Return (x, y) of the center of cell containing provided text 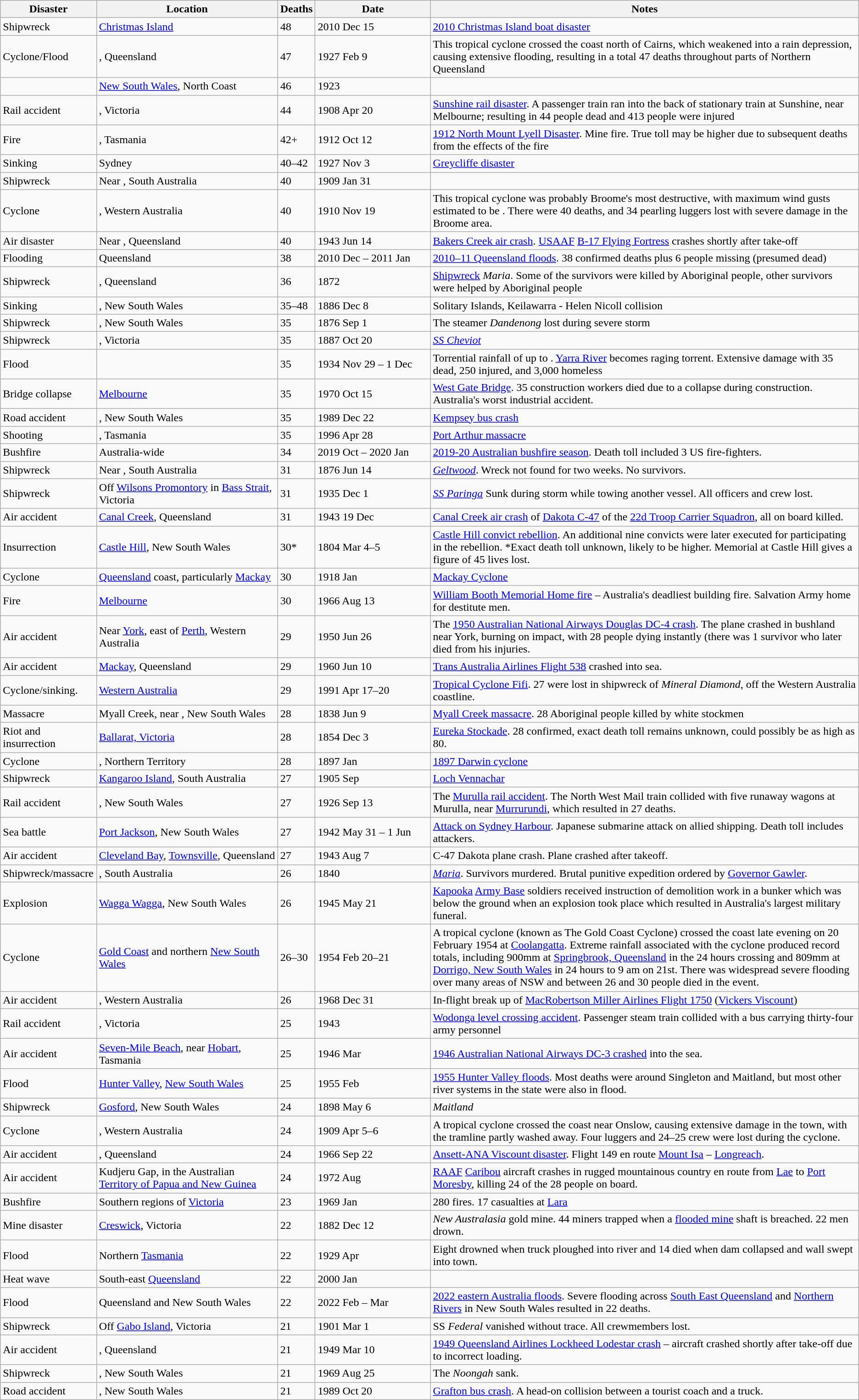
William Booth Memorial Home fire – Australia's deadliest building fire. Salvation Army home for destitute men. (644, 600)
Cyclone/sinking. (49, 690)
1887 Oct 20 (373, 340)
1943 (373, 1023)
1945 May 21 (373, 903)
1929 Apr (373, 1255)
Myall Creek, near , New South Wales (187, 714)
1876 Sep 1 (373, 323)
1897 Jan (373, 761)
1972 Aug (373, 1178)
1909 Apr 5–6 (373, 1131)
Myall Creek massacre. 28 Aboriginal people killed by white stockmen (644, 714)
, South Australia (187, 873)
Sydney (187, 163)
1804 Mar 4–5 (373, 547)
Gold Coast and northern New South Wales (187, 958)
New South Wales, North Coast (187, 86)
Creswick, Victoria (187, 1225)
1991 Apr 17–20 (373, 690)
1897 Darwin cyclone (644, 761)
Flooding (49, 258)
1910 Nov 19 (373, 211)
30* (296, 547)
47 (296, 56)
1955 Feb (373, 1083)
Cyclone/Flood (49, 56)
Tropical Cyclone Fifi. 27 were lost in shipwreck of Mineral Diamond, off the Western Australia coastline. (644, 690)
Trans Australia Airlines Flight 538 crashed into sea. (644, 666)
1838 Jun 9 (373, 714)
Shooting (49, 435)
2010 Dec 15 (373, 27)
1969 Aug 25 (373, 1373)
Attack on Sydney Harbour. Japanese submarine attack on allied shipping. Death toll includes attackers. (644, 832)
36 (296, 282)
2010–11 Queensland floods. 38 confirmed deaths plus 6 people missing (presumed dead) (644, 258)
Gosford, New South Wales (187, 1107)
Maria. Survivors murdered. Brutal punitive expedition ordered by Governor Gawler. (644, 873)
1949 Queensland Airlines Lockheed Lodestar crash – aircraft crashed shortly after take-off due to incorrect loading. (644, 1350)
Massacre (49, 714)
Kudjeru Gap, in the Australian Territory of Papua and New Guinea (187, 1178)
Hunter Valley, New South Wales (187, 1083)
1942 May 31 – 1 Jun (373, 832)
2010 Christmas Island boat disaster (644, 27)
The Murulla rail accident. The North West Mail train collided with five runaway wagons at Murulla, near Murrurundi, which resulted in 27 deaths. (644, 802)
1943 Aug 7 (373, 856)
Location (187, 9)
1969 Jan (373, 1202)
Deaths (296, 9)
Insurrection (49, 547)
Wodonga level crossing accident. Passenger steam train collided with a bus carrying thirty-four army personnel (644, 1023)
1966 Sep 22 (373, 1155)
1912 North Mount Lyell Disaster. Mine fire. True toll may be higher due to subsequent deaths from the effects of the fire (644, 139)
42+ (296, 139)
1908 Apr 20 (373, 110)
1872 (373, 282)
1854 Dec 3 (373, 738)
1950 Jun 26 (373, 636)
1918 Jan (373, 577)
Kempsey bus crash (644, 418)
1926 Sep 13 (373, 802)
1840 (373, 873)
Near , Queensland (187, 240)
38 (296, 258)
1876 Jun 14 (373, 470)
Canal Creek, Queensland (187, 517)
1960 Jun 10 (373, 666)
Date (373, 9)
New Australasia gold mine. 44 miners trapped when a flooded mine shaft is breached. 22 men drown. (644, 1225)
48 (296, 27)
Australia-wide (187, 452)
Shipwreck Maria. Some of the survivors were killed by Aboriginal people, other survivors were helped by Aboriginal people (644, 282)
Maitland (644, 1107)
1989 Oct 20 (373, 1391)
Mine disaster (49, 1225)
Shipwreck/massacre (49, 873)
Near York, east of Perth, Western Australia (187, 636)
Ansett-ANA Viscount disaster. Flight 149 en route Mount Isa – Longreach. (644, 1155)
280 fires. 17 casualties at Lara (644, 1202)
The steamer Dandenong lost during severe storm (644, 323)
SS Cheviot (644, 340)
1927 Nov 3 (373, 163)
Geltwood. Wreck not found for two weeks. No survivors. (644, 470)
2022 eastern Australia floods. Severe flooding across South East Queensland and Northern Rivers in New South Wales resulted in 22 deaths. (644, 1302)
Canal Creek air crash of Dakota C-47 of the 22d Troop Carrier Squadron, all on board killed. (644, 517)
Northern Tasmania (187, 1255)
Port Arthur massacre (644, 435)
1968 Dec 31 (373, 1000)
44 (296, 110)
40–42 (296, 163)
Cleveland Bay, Townsville, Queensland (187, 856)
Bridge collapse (49, 394)
2000 Jan (373, 1279)
Christmas Island (187, 27)
Kangaroo Island, South Australia (187, 779)
Loch Vennachar (644, 779)
Eureka Stockade. 28 confirmed, exact death toll remains unknown, could possibly be as high as 80. (644, 738)
1970 Oct 15 (373, 394)
1943 Jun 14 (373, 240)
1886 Dec 8 (373, 305)
Sea battle (49, 832)
1946 Mar (373, 1054)
1909 Jan 31 (373, 181)
Queensland (187, 258)
1927 Feb 9 (373, 56)
2010 Dec – 2011 Jan (373, 258)
SS Federal vanished without trace. All crewmembers lost. (644, 1326)
Grafton bus crash. A head-on collision between a tourist coach and a truck. (644, 1391)
1901 Mar 1 (373, 1326)
Wagga Wagga, New South Wales (187, 903)
34 (296, 452)
Air disaster (49, 240)
Solitary Islands, Keilawarra - Helen Nicoll collision (644, 305)
RAAF Caribou aircraft crashes in rugged mountainous country en route from Lae to Port Moresby, killing 24 of the 28 people on board. (644, 1178)
Castle Hill, New South Wales (187, 547)
Riot and insurrection (49, 738)
Bakers Creek air crash. USAAF B-17 Flying Fortress crashes shortly after take-off (644, 240)
, Northern Territory (187, 761)
35–48 (296, 305)
Queensland coast, particularly Mackay (187, 577)
1912 Oct 12 (373, 139)
1954 Feb 20–21 (373, 958)
In-flight break up of MacRobertson Miller Airlines Flight 1750 (Vickers Viscount) (644, 1000)
1946 Australian National Airways DC-3 crashed into the sea. (644, 1054)
SS Paringa Sunk during storm while towing another vessel. All officers and crew lost. (644, 494)
1898 May 6 (373, 1107)
23 (296, 1202)
1943 19 Dec (373, 517)
2022 Feb – Mar (373, 1302)
46 (296, 86)
2019 Oct – 2020 Jan (373, 452)
1935 Dec 1 (373, 494)
1905 Sep (373, 779)
Port Jackson, New South Wales (187, 832)
Western Australia (187, 690)
Disaster (49, 9)
1989 Dec 22 (373, 418)
Southern regions of Victoria (187, 1202)
The Noongah sank. (644, 1373)
Explosion (49, 903)
Torrential rainfall of up to . Yarra River becomes raging torrent. Extensive damage with 35 dead, 250 injured, and 3,000 homeless (644, 364)
1955 Hunter Valley floods. Most deaths were around Singleton and Maitland, but most other river systems in the state were also in flood. (644, 1083)
1934 Nov 29 – 1 Dec (373, 364)
Off Wilsons Promontory in Bass Strait, Victoria (187, 494)
1882 Dec 12 (373, 1225)
Greycliffe disaster (644, 163)
West Gate Bridge. 35 construction workers died due to a collapse during construction. Australia's worst industrial accident. (644, 394)
Eight drowned when truck ploughed into river and 14 died when dam collapsed and wall swept into town. (644, 1255)
1966 Aug 13 (373, 600)
1996 Apr 28 (373, 435)
Queensland and New South Wales (187, 1302)
26–30 (296, 958)
1949 Mar 10 (373, 1350)
2019-20 Australian bushfire season. Death toll included 3 US fire-fighters. (644, 452)
Notes (644, 9)
C-47 Dakota plane crash. Plane crashed after takeoff. (644, 856)
Heat wave (49, 1279)
1923 (373, 86)
Ballarat, Victoria (187, 738)
Mackay Cyclone (644, 577)
Seven-Mile Beach, near Hobart, Tasmania (187, 1054)
South-east Queensland (187, 1279)
Mackay, Queensland (187, 666)
Off Gabo Island, Victoria (187, 1326)
